Pinpoint the cell where the given text exists, returning its [x, y] midpoint coordinate. 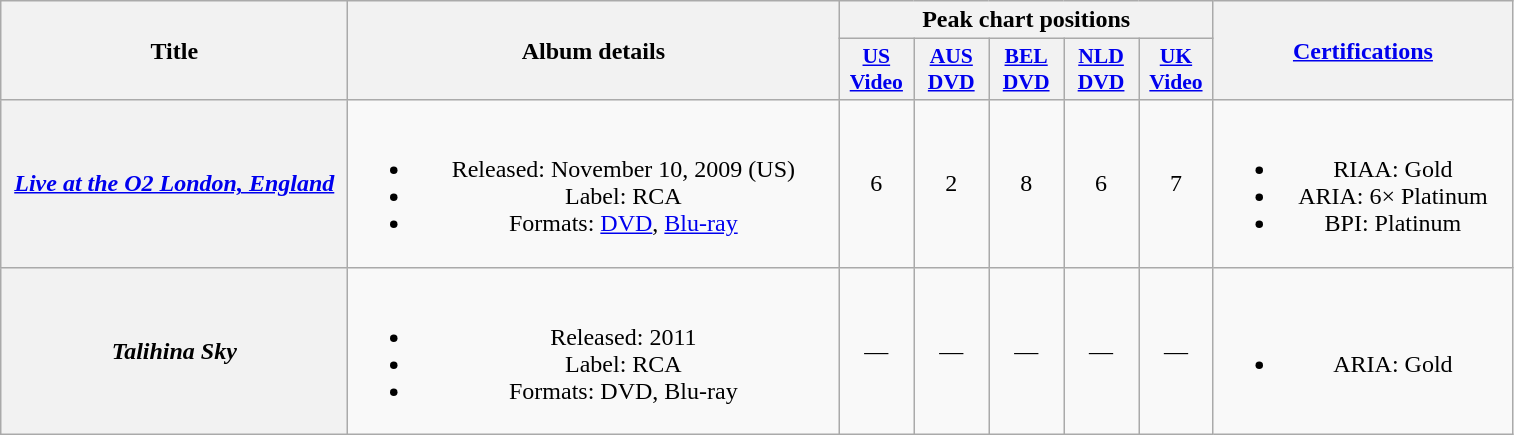
Live at the O2 London, England [174, 184]
BELDVD [1026, 70]
UKVideo [1176, 70]
Talihina Sky [174, 350]
8 [1026, 184]
AUSDVD [952, 70]
7 [1176, 184]
Released: 2011Label: RCAFormats: DVD, Blu-ray [594, 350]
Certifications [1362, 50]
NLDDVD [1102, 70]
Album details [594, 50]
RIAA: GoldARIA: 6× PlatinumBPI: Platinum [1362, 184]
Peak chart positions [1026, 20]
2 [952, 184]
Title [174, 50]
ARIA: Gold [1362, 350]
USVideo [876, 70]
Released: November 10, 2009 (US)Label: RCAFormats: DVD, Blu-ray [594, 184]
